For the text-containing cell, return its midpoint in (X, Y) coordinate format. 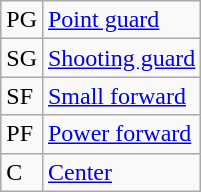
C (22, 172)
Power forward (121, 134)
Point guard (121, 20)
SF (22, 96)
SG (22, 58)
Center (121, 172)
Shooting guard (121, 58)
PG (22, 20)
Small forward (121, 96)
PF (22, 134)
